Return [x, y] of the center of cell containing provided text 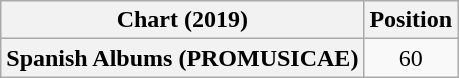
60 [411, 58]
Position [411, 20]
Spanish Albums (PROMUSICAE) [182, 58]
Chart (2019) [182, 20]
